For the text-containing cell, return its midpoint in (x, y) coordinate format. 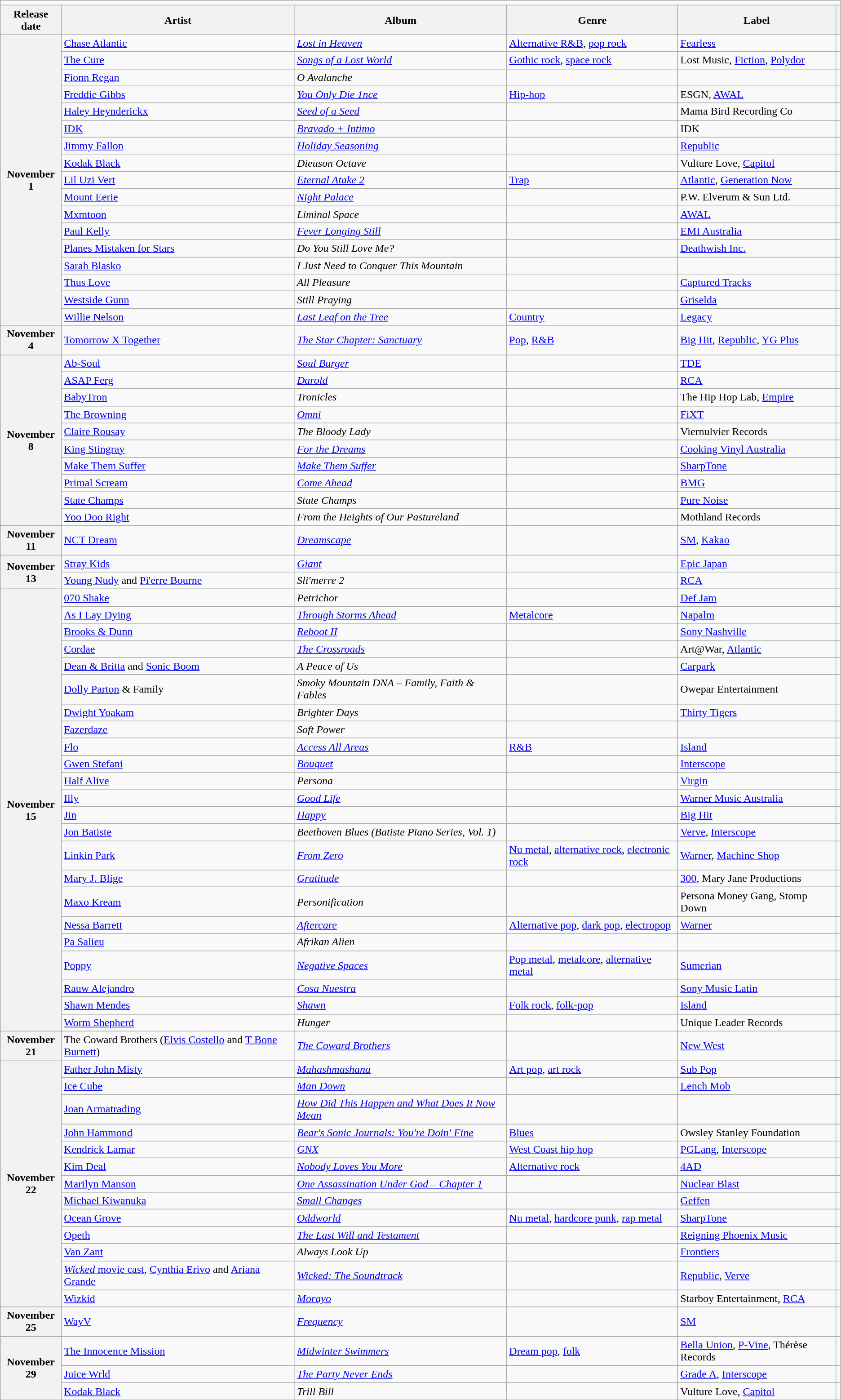
Gothic rock, space rock (592, 60)
Nessa Barrett (178, 925)
Starboy Entertainment, RCA (757, 1298)
Still Praying (400, 300)
Big Hit, Republic, YG Plus (757, 340)
Thus Love (178, 283)
Warner Music Australia (757, 798)
Bravado + Intimo (400, 129)
Bear's Sonic Journals: You're Doin' Fine (400, 1132)
You Only Die 1nce (400, 94)
Primal Scream (178, 483)
The Cure (178, 60)
Oddworld (400, 1218)
Persona (400, 781)
Giant (400, 564)
Cordae (178, 649)
Atlantic, Generation Now (757, 180)
Thirty Tigers (757, 712)
Def Jam (757, 598)
Maxo Kream (178, 902)
November11 (31, 540)
The Hip Hop Lab, Empire (757, 397)
Mxmtoon (178, 214)
How Did This Happen and What Does It Now Mean (400, 1109)
Big Hit (757, 815)
Nobody Loves You More (400, 1167)
EMI Australia (757, 231)
November8 (31, 440)
Sumerian (757, 965)
Yoo Doo Right (178, 517)
SM (757, 1321)
November13 (31, 572)
Wicked movie cast, Cynthia Erivo and Ariana Grande (178, 1276)
Dieuson Octave (400, 163)
Do You Still Love Me? (400, 249)
Country (592, 317)
Owepar Entertainment (757, 689)
Ocean Grove (178, 1218)
Darold (400, 380)
Carpark (757, 666)
Virgin (757, 781)
Warner (757, 925)
Sarah Blasko (178, 266)
Republic (757, 146)
All Pleasure (400, 283)
Lench Mob (757, 1086)
300, Mary Jane Productions (757, 879)
SM, Kakao (757, 540)
Claire Rousay (178, 431)
Metalcore (592, 615)
Fever Longing Still (400, 231)
Westside Gunn (178, 300)
The Browning (178, 414)
ESGN, AWAL (757, 94)
Opeth (178, 1235)
P.W. Elverum & Sun Ltd. (757, 197)
For the Dreams (400, 449)
Freddie Gibbs (178, 94)
Griselda (757, 300)
Tomorrow X Together (178, 340)
Soul Burger (400, 363)
Mary J. Blige (178, 879)
Fearless (757, 43)
Pa Salieu (178, 942)
November15 (31, 810)
Art@War, Atlantic (757, 649)
Label (757, 20)
Sony Nashville (757, 632)
Dwight Yoakam (178, 712)
Poppy (178, 965)
November21 (31, 1045)
4AD (757, 1167)
The Party Never Ends (400, 1374)
Release date (31, 20)
Fionn Regan (178, 77)
Gwen Stefani (178, 764)
R&B (592, 747)
Small Changes (400, 1201)
Verve, Interscope (757, 832)
Rauw Alejandro (178, 988)
Bella Union, P-Vine, Thérèse Records (757, 1351)
Linkin Park (178, 856)
November1 (31, 180)
TDE (757, 363)
Epic Japan (757, 564)
Jimmy Fallon (178, 146)
Trap (592, 180)
Tronicles (400, 397)
Wicked: The Soundtrack (400, 1276)
Haley Heynderickx (178, 111)
Ab-Soul (178, 363)
NCT Dream (178, 540)
Alternative R&B, pop rock (592, 43)
Through Storms Ahead (400, 615)
Eternal Atake 2 (400, 180)
Dean & Britta and Sonic Boom (178, 666)
FiXT (757, 414)
Napalm (757, 615)
Jin (178, 815)
West Coast hip hop (592, 1150)
Songs of a Lost World (400, 60)
Deathwish Inc. (757, 249)
Night Palace (400, 197)
Soft Power (400, 729)
Album (400, 20)
King Stingray (178, 449)
Come Ahead (400, 483)
Folk rock, folk-pop (592, 1005)
Pop metal, metalcore, alternative metal (592, 965)
Personification (400, 902)
November25 (31, 1321)
GNX (400, 1150)
Reboot II (400, 632)
Cosa Nuestra (400, 988)
Last Leaf on the Tree (400, 317)
One Assassination Under God – Chapter 1 (400, 1184)
Petrichor (400, 598)
Morayo (400, 1298)
Hip-hop (592, 94)
AWAL (757, 214)
Juice Wrld (178, 1374)
The Innocence Mission (178, 1351)
Illy (178, 798)
Van Zant (178, 1252)
November4 (31, 340)
Brooks & Dunn (178, 632)
Holiday Seasoning (400, 146)
I Just Need to Conquer This Mountain (400, 266)
Artist (178, 20)
Legacy (757, 317)
WayV (178, 1321)
Frontiers (757, 1252)
Young Nudy and Pi'erre Bourne (178, 581)
Captured Tracks (757, 283)
Mount Eerie (178, 197)
Republic, Verve (757, 1276)
Flo (178, 747)
Persona Money Gang, Stomp Down (757, 902)
Kendrick Lamar (178, 1150)
Hunger (400, 1022)
Dreamscape (400, 540)
Michael Kiwanuka (178, 1201)
Father John Misty (178, 1069)
Pure Noise (757, 500)
Access All Areas (400, 747)
Sub Pop (757, 1069)
Cooking Vinyl Australia (757, 449)
Geffen (757, 1201)
The Crossroads (400, 649)
Viernulvier Records (757, 431)
Negative Spaces (400, 965)
The Bloody Lady (400, 431)
Midwinter Swimmers (400, 1351)
Stray Kids (178, 564)
Omni (400, 414)
PGLang, Interscope (757, 1150)
Mothland Records (757, 517)
Happy (400, 815)
Mama Bird Recording Co (757, 111)
From Zero (400, 856)
070 Shake (178, 598)
Trill Bill (400, 1391)
November22 (31, 1184)
Joan Armatrading (178, 1109)
Sli'merre 2 (400, 581)
Good Life (400, 798)
From the Heights of Our Pastureland (400, 517)
Aftercare (400, 925)
ASAP Ferg (178, 380)
Jon Batiste (178, 832)
Art pop, art rock (592, 1069)
Marilyn Manson (178, 1184)
Paul Kelly (178, 231)
The Coward Brothers (400, 1045)
Gratitude (400, 879)
A Peace of Us (400, 666)
November29 (31, 1368)
Alternative rock (592, 1167)
Sony Music Latin (757, 988)
Liminal Space (400, 214)
Owsley Stanley Foundation (757, 1132)
Warner, Machine Shop (757, 856)
Frequency (400, 1321)
Man Down (400, 1086)
Reigning Phoenix Music (757, 1235)
The Star Chapter: Sanctuary (400, 340)
Always Look Up (400, 1252)
Dream pop, folk (592, 1351)
Shawn Mendes (178, 1005)
Interscope (757, 764)
Unique Leader Records (757, 1022)
Willie Nelson (178, 317)
Brighter Days (400, 712)
Fazerdaze (178, 729)
Nu metal, hardcore punk, rap metal (592, 1218)
Chase Atlantic (178, 43)
Beethoven Blues (Batiste Piano Series, Vol. 1) (400, 832)
Blues (592, 1132)
Seed of a Seed (400, 111)
Genre (592, 20)
Nu metal, alternative rock, electronic rock (592, 856)
As I Lay Dying (178, 615)
Mahashmashana (400, 1069)
Lost in Heaven (400, 43)
Planes Mistaken for Stars (178, 249)
Half Alive (178, 781)
Lil Uzi Vert (178, 180)
Grade A, Interscope (757, 1374)
Pop, R&B (592, 340)
The Last Will and Testament (400, 1235)
John Hammond (178, 1132)
Dolly Parton & Family (178, 689)
Afrikan Alien (400, 942)
Ice Cube (178, 1086)
Smoky Mountain DNA – Family, Faith & Fables (400, 689)
BMG (757, 483)
O Avalanche (400, 77)
New West (757, 1045)
Bouquet (400, 764)
Shawn (400, 1005)
The Coward Brothers (Elvis Costello and T Bone Burnett) (178, 1045)
Worm Shepherd (178, 1022)
Kim Deal (178, 1167)
Lost Music, Fiction, Polydor (757, 60)
BabyTron (178, 397)
Nuclear Blast (757, 1184)
Alternative pop, dark pop, electropop (592, 925)
Wizkid (178, 1298)
